Return (X, Y) of the center of cell containing provided text 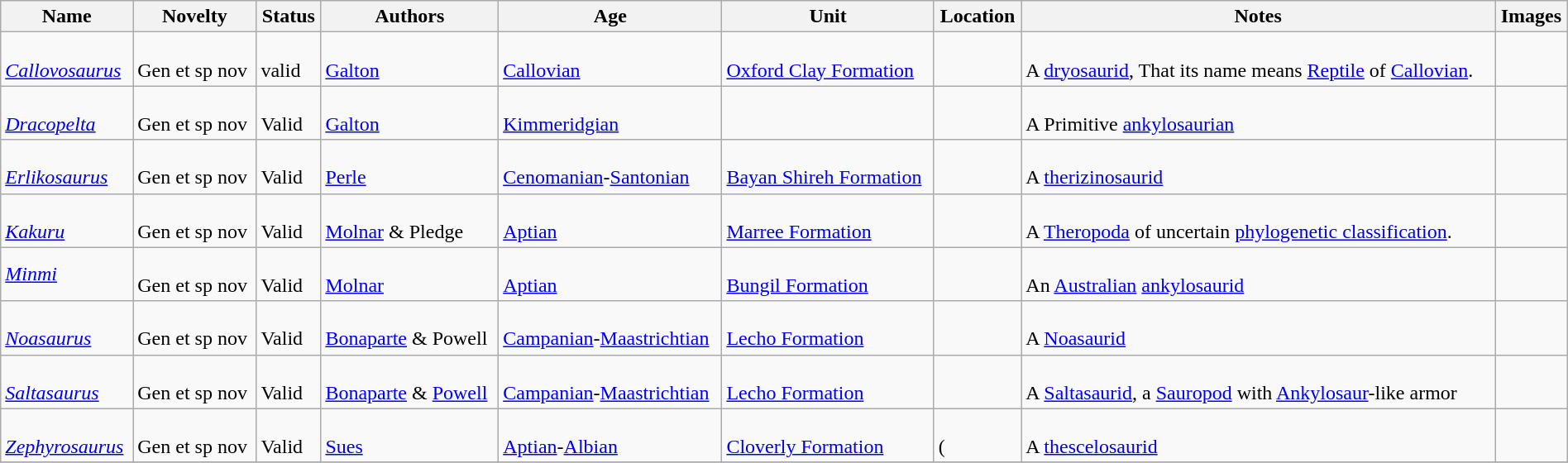
Name (67, 17)
Cenomanian-Santonian (610, 167)
Cloverly Formation (828, 435)
Novelty (195, 17)
Bayan Shireh Formation (828, 167)
A Primitive ankylosaurian (1259, 112)
Dracopelta (67, 112)
Callovian (610, 60)
Authors (410, 17)
A thescelosaurid (1259, 435)
Minmi (67, 274)
Images (1532, 17)
Saltasaurus (67, 382)
Notes (1259, 17)
Molnar & Pledge (410, 220)
Sues (410, 435)
Zephyrosaurus (67, 435)
Noasaurus (67, 327)
Kakuru (67, 220)
Oxford Clay Formation (828, 60)
Unit (828, 17)
valid (289, 60)
A Saltasaurid, a Sauropod with Ankylosaur-like armor (1259, 382)
Molnar (410, 274)
Aptian-Albian (610, 435)
A therizinosaurid (1259, 167)
( (978, 435)
A Theropoda of uncertain phylogenetic classification. (1259, 220)
Bungil Formation (828, 274)
A dryosaurid, That its name means Reptile of Callovian. (1259, 60)
Location (978, 17)
Kimmeridgian (610, 112)
Callovosaurus (67, 60)
An Australian ankylosaurid (1259, 274)
Erlikosaurus (67, 167)
Marree Formation (828, 220)
A Noasaurid (1259, 327)
Perle (410, 167)
Status (289, 17)
Age (610, 17)
